Identify which cell holds the provided text, then report its (X, Y) central coordinate. 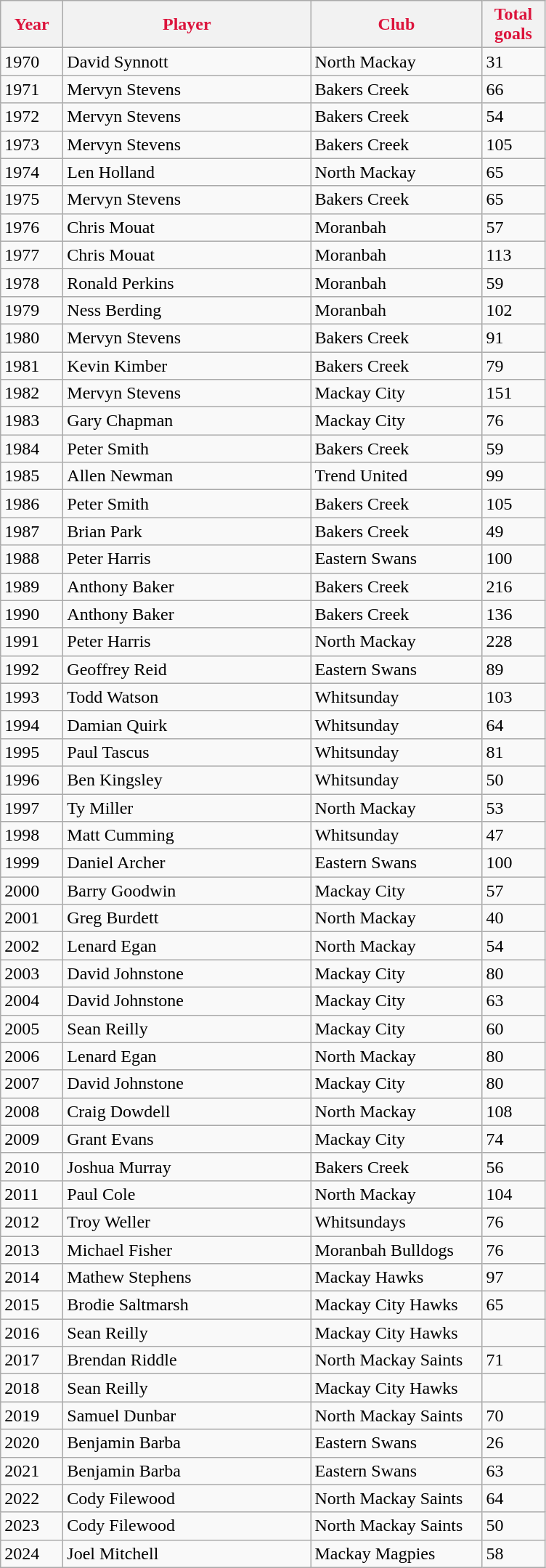
1973 (32, 144)
2001 (32, 918)
Craig Dowdell (187, 1111)
49 (513, 531)
Mackay Magpies (396, 1553)
97 (513, 1278)
Michael Fisher (187, 1249)
1999 (32, 863)
108 (513, 1111)
Ness Berding (187, 310)
1991 (32, 642)
31 (513, 62)
1995 (32, 752)
136 (513, 614)
1986 (32, 504)
Brendan Riddle (187, 1360)
2004 (32, 1001)
60 (513, 1029)
2017 (32, 1360)
1980 (32, 338)
Gary Chapman (187, 421)
1976 (32, 227)
99 (513, 476)
1977 (32, 255)
1985 (32, 476)
2021 (32, 1471)
Player (187, 25)
Total goals (513, 25)
1990 (32, 614)
113 (513, 255)
2015 (32, 1305)
2012 (32, 1222)
Todd Watson (187, 697)
1996 (32, 780)
2006 (32, 1056)
Samuel Dunbar (187, 1416)
Ty Miller (187, 808)
Brian Park (187, 531)
91 (513, 338)
Paul Tascus (187, 752)
1984 (32, 449)
Paul Cole (187, 1194)
Daniel Archer (187, 863)
1978 (32, 282)
74 (513, 1139)
1988 (32, 559)
1971 (32, 89)
71 (513, 1360)
228 (513, 642)
Ronald Perkins (187, 282)
40 (513, 918)
1989 (32, 587)
1998 (32, 836)
Allen Newman (187, 476)
2000 (32, 891)
2003 (32, 973)
2011 (32, 1194)
Club (396, 25)
Barry Goodwin (187, 891)
1994 (32, 724)
David Synnott (187, 62)
53 (513, 808)
Joel Mitchell (187, 1553)
2018 (32, 1388)
Whitsundays (396, 1222)
66 (513, 89)
70 (513, 1416)
2020 (32, 1443)
Grant Evans (187, 1139)
1981 (32, 365)
1979 (32, 310)
2014 (32, 1278)
Mathew Stephens (187, 1278)
Trend United (396, 476)
Mackay Hawks (396, 1278)
2007 (32, 1084)
Len Holland (187, 172)
1972 (32, 117)
1993 (32, 697)
Troy Weller (187, 1222)
2019 (32, 1416)
2016 (32, 1333)
1975 (32, 200)
1982 (32, 393)
104 (513, 1194)
Geoffrey Reid (187, 669)
1970 (32, 62)
Year (32, 25)
1987 (32, 531)
1992 (32, 669)
Ben Kingsley (187, 780)
2009 (32, 1139)
103 (513, 697)
2024 (32, 1553)
26 (513, 1443)
Kevin Kimber (187, 365)
102 (513, 310)
56 (513, 1167)
2010 (32, 1167)
81 (513, 752)
Greg Burdett (187, 918)
151 (513, 393)
79 (513, 365)
1983 (32, 421)
2013 (32, 1249)
89 (513, 669)
1974 (32, 172)
2022 (32, 1498)
58 (513, 1553)
Damian Quirk (187, 724)
47 (513, 836)
Joshua Murray (187, 1167)
2005 (32, 1029)
1997 (32, 808)
2002 (32, 946)
2023 (32, 1526)
2008 (32, 1111)
Moranbah Bulldogs (396, 1249)
216 (513, 587)
Brodie Saltmarsh (187, 1305)
Matt Cumming (187, 836)
